Find where the given text appears and provide that cell's center as [x, y] coordinate. 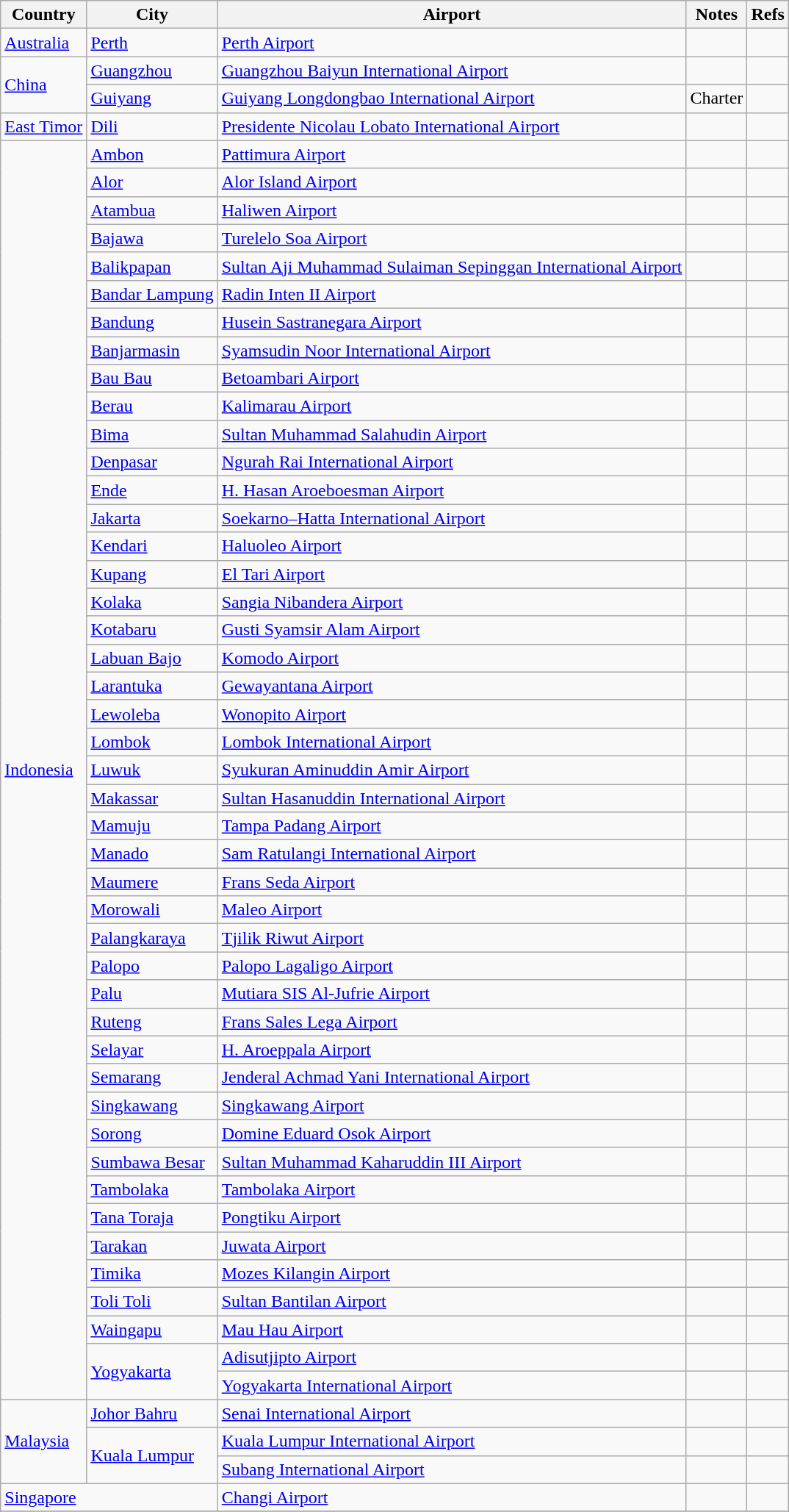
Adisutjipto Airport [452, 1358]
Kendari [152, 546]
Bau Bau [152, 379]
Guangzhou Baiyun International Airport [452, 71]
Guangzhou [152, 71]
Charter [717, 98]
Sam Ratulangi International Airport [452, 854]
Senai International Airport [452, 1414]
Radin Inten II Airport [452, 294]
Frans Seda Airport [452, 882]
Palopo [152, 966]
Haliwen Airport [452, 210]
Denpasar [152, 462]
Airport [452, 15]
Guiyang [152, 98]
Makassar [152, 798]
Waingapu [152, 1330]
Indonesia [44, 770]
Johor Bahru [152, 1414]
Mutiara SIS Al-Jufrie Airport [452, 994]
Presidente Nicolau Lobato International Airport [452, 126]
Luwuk [152, 770]
Singapore [109, 1497]
Juwata Airport [452, 1246]
Yogyakarta International Airport [452, 1386]
Kalimarau Airport [452, 406]
East Timor [44, 126]
Tampa Padang Airport [452, 826]
Palu [152, 994]
Selayar [152, 1050]
Bima [152, 434]
Maumere [152, 882]
Yogyakarta [152, 1372]
Kupang [152, 574]
Perth Airport [452, 43]
Frans Sales Lega Airport [452, 1022]
Domine Eduard Osok Airport [452, 1133]
Lombok [152, 742]
Ambon [152, 154]
Morowali [152, 910]
Dili [152, 126]
Timika [152, 1274]
Singkawang [152, 1106]
Sultan Muhammad Salahudin Airport [452, 434]
Alor [152, 182]
Kolaka [152, 602]
Malaysia [44, 1441]
H. Hasan Aroeboesman Airport [452, 490]
Perth [152, 43]
Sumbawa Besar [152, 1161]
Semarang [152, 1078]
Balikpapan [152, 266]
Notes [717, 15]
Country [44, 15]
Tarakan [152, 1246]
Sangia Nibandera Airport [452, 602]
Pongtiku Airport [452, 1217]
Tambolaka [152, 1189]
Gewayantana Airport [452, 686]
Jenderal Achmad Yani International Airport [452, 1078]
City [152, 15]
Komodo Airport [452, 658]
Berau [152, 406]
Lewoleba [152, 714]
Sultan Muhammad Kaharuddin III Airport [452, 1161]
Bajawa [152, 238]
Atambua [152, 210]
Labuan Bajo [152, 658]
Sorong [152, 1133]
Toli Toli [152, 1302]
Haluoleo Airport [452, 546]
Soekarno–Hatta International Airport [452, 518]
Kuala Lumpur [152, 1455]
Manado [152, 854]
Mozes Kilangin Airport [452, 1274]
Subang International Airport [452, 1469]
Palopo Lagaligo Airport [452, 966]
Husein Sastranegara Airport [452, 322]
Changi Airport [452, 1497]
Ngurah Rai International Airport [452, 462]
Mau Hau Airport [452, 1330]
Australia [44, 43]
Singkawang Airport [452, 1106]
H. Aroeppala Airport [452, 1050]
Sultan Aji Muhammad Sulaiman Sepinggan International Airport [452, 266]
Ruteng [152, 1022]
Bandung [152, 322]
Turelelo Soa Airport [452, 238]
Syamsudin Noor International Airport [452, 351]
Lombok International Airport [452, 742]
Sultan Bantilan Airport [452, 1302]
Sultan Hasanuddin International Airport [452, 798]
Jakarta [152, 518]
Wonopito Airport [452, 714]
Syukuran Aminuddin Amir Airport [452, 770]
Gusti Syamsir Alam Airport [452, 630]
Ende [152, 490]
Tana Toraja [152, 1217]
Guiyang Longdongbao International Airport [452, 98]
Banjarmasin [152, 351]
Betoambari Airport [452, 379]
Pattimura Airport [452, 154]
Maleo Airport [452, 910]
Palangkaraya [152, 938]
Tambolaka Airport [452, 1189]
Kotabaru [152, 630]
El Tari Airport [452, 574]
Tjilik Riwut Airport [452, 938]
Refs [768, 15]
Larantuka [152, 686]
Mamuju [152, 826]
China [44, 85]
Bandar Lampung [152, 294]
Kuala Lumpur International Airport [452, 1441]
Alor Island Airport [452, 182]
